Scan for the cell matching the given text and deliver its (x, y) coordinate at center. 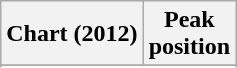
Chart (2012) (72, 34)
Peakposition (189, 34)
